Locate the cell with the specified text and output its [X, Y] center coordinate. 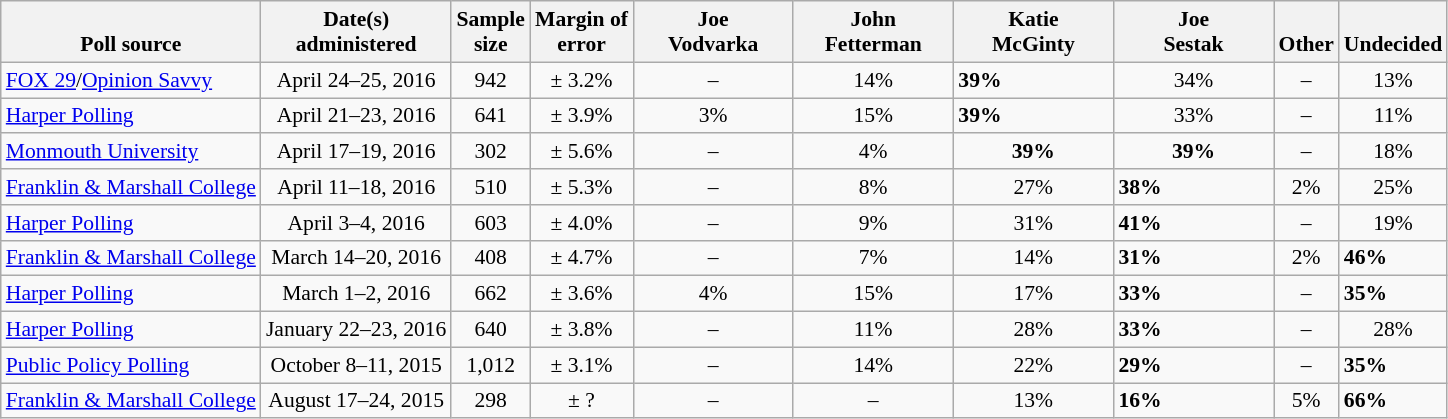
JoeSestak [1193, 32]
April 11–18, 2016 [356, 187]
April 21–23, 2016 [356, 116]
April 17–19, 2016 [356, 152]
9% [873, 223]
27% [1033, 187]
± 5.3% [582, 187]
Monmouth University [131, 152]
7% [873, 258]
April 3–4, 2016 [356, 223]
JohnFetterman [873, 32]
August 17–24, 2015 [356, 401]
JoeVodvarka [713, 32]
± 4.7% [582, 258]
Other [1306, 32]
662 [490, 294]
KatieMcGinty [1033, 32]
29% [1193, 365]
641 [490, 116]
3% [713, 116]
± 3.2% [582, 80]
October 8–11, 2015 [356, 365]
Public Policy Polling [131, 365]
18% [1393, 152]
Undecided [1393, 32]
19% [1393, 223]
January 22–23, 2016 [356, 330]
Samplesize [490, 32]
± 3.1% [582, 365]
408 [490, 258]
Poll source [131, 32]
22% [1033, 365]
Margin oferror [582, 32]
March 14–20, 2016 [356, 258]
± ? [582, 401]
298 [490, 401]
41% [1193, 223]
25% [1393, 187]
603 [490, 223]
FOX 29/Opinion Savvy [131, 80]
17% [1033, 294]
302 [490, 152]
16% [1193, 401]
5% [1306, 401]
510 [490, 187]
Date(s)administered [356, 32]
34% [1193, 80]
April 24–25, 2016 [356, 80]
46% [1393, 258]
942 [490, 80]
8% [873, 187]
± 5.6% [582, 152]
± 3.6% [582, 294]
640 [490, 330]
March 1–2, 2016 [356, 294]
± 4.0% [582, 223]
38% [1193, 187]
± 3.8% [582, 330]
± 3.9% [582, 116]
66% [1393, 401]
1,012 [490, 365]
